Find where the given text appears and provide that cell's center as [x, y] coordinate. 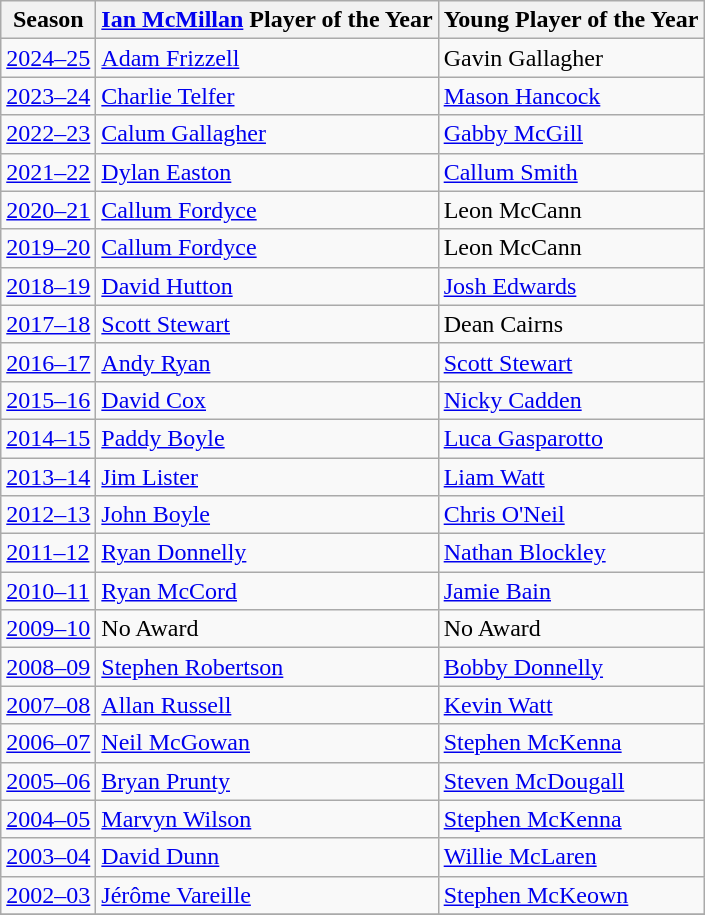
Charlie Telfer [267, 96]
Stephen Robertson [267, 667]
Allan Russell [267, 705]
Liam Watt [571, 477]
Season [48, 20]
Bryan Prunty [267, 781]
Nathan Blockley [571, 553]
2021–22 [48, 172]
Ian McMillan Player of the Year [267, 20]
Nicky Cadden [571, 400]
2015–16 [48, 400]
2024–25 [48, 58]
David Hutton [267, 286]
John Boyle [267, 515]
Ryan Donnelly [267, 553]
2009–10 [48, 629]
Gabby McGill [571, 134]
2008–09 [48, 667]
Jérôme Vareille [267, 895]
Chris O'Neil [571, 515]
Marvyn Wilson [267, 819]
2005–06 [48, 781]
Andy Ryan [267, 362]
2003–04 [48, 857]
Neil McGowan [267, 743]
2019–20 [48, 248]
2018–19 [48, 286]
2006–07 [48, 743]
2013–14 [48, 477]
Mason Hancock [571, 96]
2022–23 [48, 134]
Bobby Donnelly [571, 667]
Josh Edwards [571, 286]
David Dunn [267, 857]
Willie McLaren [571, 857]
2012–13 [48, 515]
Ryan McCord [267, 591]
2016–17 [48, 362]
2007–08 [48, 705]
Jamie Bain [571, 591]
2023–24 [48, 96]
Stephen McKeown [571, 895]
Kevin Watt [571, 705]
2010–11 [48, 591]
Callum Smith [571, 172]
2020–21 [48, 210]
2002–03 [48, 895]
Dylan Easton [267, 172]
Jim Lister [267, 477]
2014–15 [48, 438]
Luca Gasparotto [571, 438]
Gavin Gallagher [571, 58]
2004–05 [48, 819]
Steven McDougall [571, 781]
David Cox [267, 400]
Calum Gallagher [267, 134]
2017–18 [48, 324]
Paddy Boyle [267, 438]
2011–12 [48, 553]
Dean Cairns [571, 324]
Adam Frizzell [267, 58]
Young Player of the Year [571, 20]
